Pinpoint the cell where the given text exists, returning its [x, y] midpoint coordinate. 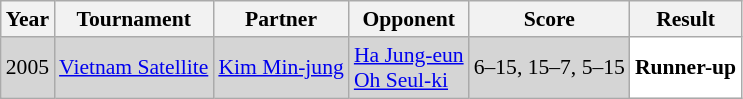
Vietnam Satellite [134, 68]
Ha Jung-eun Oh Seul-ki [409, 68]
Kim Min-jung [280, 68]
Partner [280, 19]
Tournament [134, 19]
Year [28, 19]
Score [550, 19]
Result [686, 19]
2005 [28, 68]
6–15, 15–7, 5–15 [550, 68]
Runner-up [686, 68]
Opponent [409, 19]
